Provide the [X, Y] coordinate of the cell's center where the given text is located.  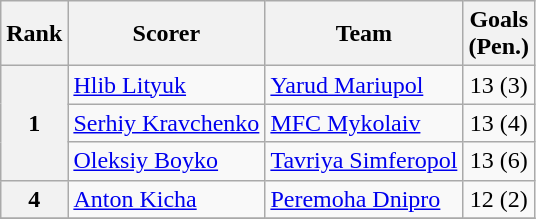
MFC Mykolaiv [364, 123]
Rank [34, 34]
13 (3) [499, 85]
Peremoha Dnipro [364, 199]
Oleksiy Boyko [166, 161]
Goals(Pen.) [499, 34]
1 [34, 123]
Scorer [166, 34]
Team [364, 34]
4 [34, 199]
13 (4) [499, 123]
12 (2) [499, 199]
Serhiy Kravchenko [166, 123]
Tavriya Simferopol [364, 161]
13 (6) [499, 161]
Yarud Mariupol [364, 85]
Hlib Lityuk [166, 85]
Anton Kicha [166, 199]
